Detect which cell encompasses the target text, then output its (X, Y) center coordinate. 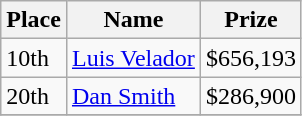
$656,193 (250, 58)
20th (34, 96)
Place (34, 20)
10th (34, 58)
Name (133, 20)
$286,900 (250, 96)
Prize (250, 20)
Dan Smith (133, 96)
Luis Velador (133, 58)
